Search for the cell housing the specified text and yield its (x, y) center coordinate. 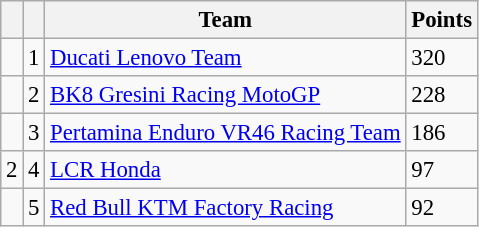
LCR Honda (226, 170)
320 (442, 58)
97 (442, 170)
4 (34, 170)
228 (442, 95)
Ducati Lenovo Team (226, 58)
5 (34, 208)
BK8 Gresini Racing MotoGP (226, 95)
Team (226, 20)
Points (442, 20)
92 (442, 208)
1 (34, 58)
Red Bull KTM Factory Racing (226, 208)
186 (442, 133)
3 (34, 133)
Pertamina Enduro VR46 Racing Team (226, 133)
